Scan for the cell matching the given text and deliver its (X, Y) coordinate at center. 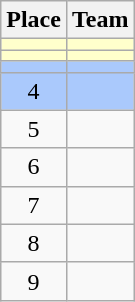
7 (34, 205)
9 (34, 281)
8 (34, 243)
4 (34, 91)
Place (34, 20)
Team (100, 20)
5 (34, 129)
6 (34, 167)
